Provide the (X, Y) coordinate of the cell's center where the given text is located.  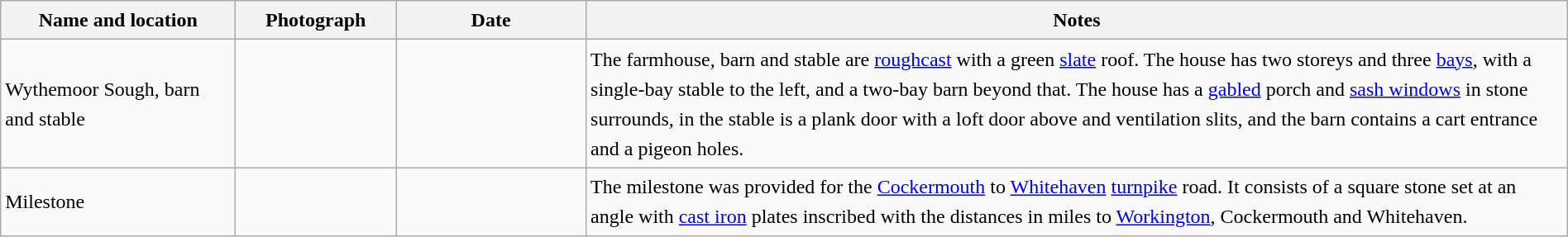
Milestone (118, 201)
Notes (1077, 20)
Name and location (118, 20)
Date (491, 20)
Wythemoor Sough, barn and stable (118, 104)
Photograph (316, 20)
